Return the [X, Y] coordinate for the center point of the cell that contains the specified text.  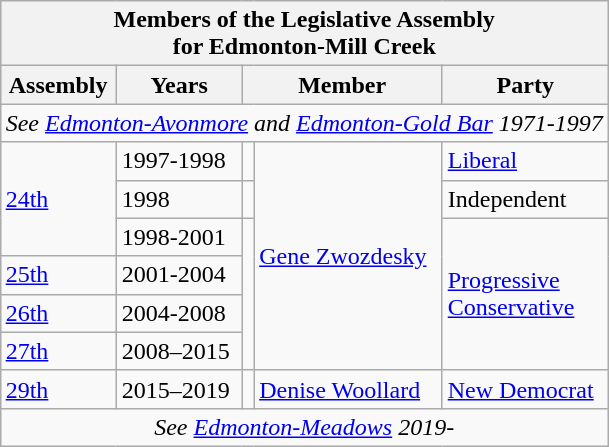
Years [179, 85]
1998-2001 [179, 237]
2001-2004 [179, 275]
See Edmonton-Avonmore and Edmonton-Gold Bar 1971-1997 [304, 123]
27th [58, 351]
Assembly [58, 85]
Liberal [525, 161]
Independent [525, 199]
Progressive Conservative [525, 294]
Member [342, 85]
26th [58, 313]
1998 [179, 199]
See Edmonton-Meadows 2019- [304, 427]
2004-2008 [179, 313]
29th [58, 389]
24th [58, 199]
Gene Zwozdesky [348, 256]
1997-1998 [179, 161]
Denise Woollard [348, 389]
2015–2019 [179, 389]
Members of the Legislative Assembly for Edmonton-Mill Creek [304, 34]
2008–2015 [179, 351]
Party [525, 85]
25th [58, 275]
New Democrat [525, 389]
